Extract the (x, y) coordinate from the center of the cell holding the provided text.  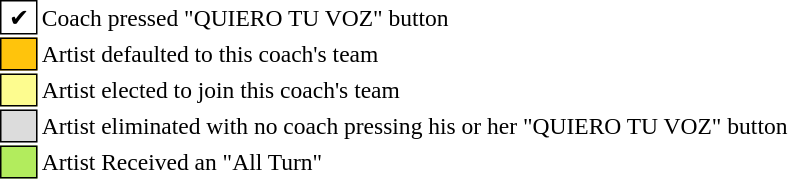
✔ (18, 17)
